Find where the given text appears and provide that cell's center as [X, Y] coordinate. 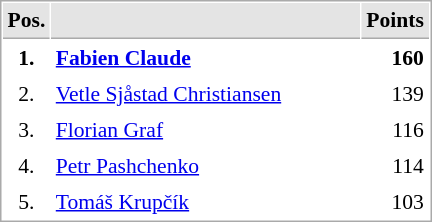
2. [26, 93]
Florian Graf [206, 129]
103 [396, 201]
160 [396, 57]
5. [26, 201]
116 [396, 129]
Points [396, 21]
1. [26, 57]
4. [26, 165]
Tomáš Krupčík [206, 201]
Petr Pashchenko [206, 165]
114 [396, 165]
Fabien Claude [206, 57]
Pos. [26, 21]
Vetle Sjåstad Christiansen [206, 93]
3. [26, 129]
139 [396, 93]
